Return [X, Y] of the center of cell containing provided text 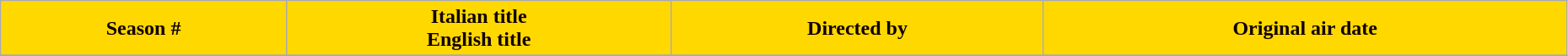
Season # [143, 29]
Original air date [1305, 29]
Directed by [857, 29]
Italian titleEnglish title [478, 29]
